Return (x, y) of the center of cell containing provided text 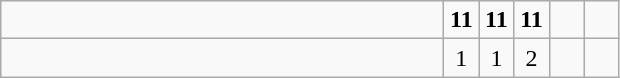
2 (532, 58)
